Pinpoint the cell where the given text exists, returning its (X, Y) midpoint coordinate. 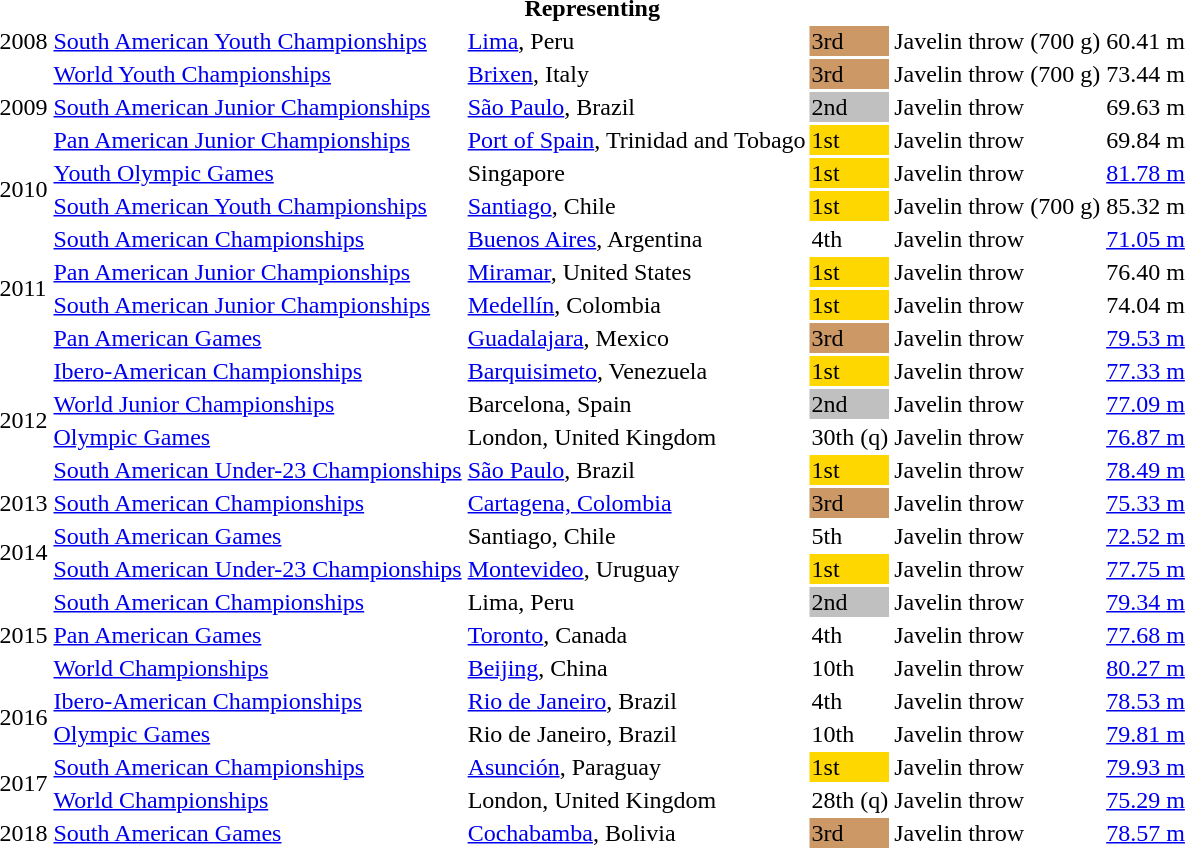
Cartagena, Colombia (636, 503)
Youth Olympic Games (258, 173)
Brixen, Italy (636, 74)
28th (q) (850, 800)
Cochabamba, Bolivia (636, 833)
World Youth Championships (258, 74)
Barcelona, Spain (636, 404)
Montevideo, Uruguay (636, 569)
Buenos Aires, Argentina (636, 239)
Toronto, Canada (636, 635)
Singapore (636, 173)
Asunción, Paraguay (636, 767)
Medellín, Colombia (636, 305)
World Junior Championships (258, 404)
Barquisimeto, Venezuela (636, 371)
Port of Spain, Trinidad and Tobago (636, 140)
5th (850, 536)
Guadalajara, Mexico (636, 338)
30th (q) (850, 437)
Miramar, United States (636, 272)
Beijing, China (636, 668)
